Provide the (X, Y) coordinate of the cell's center where the given text is located.  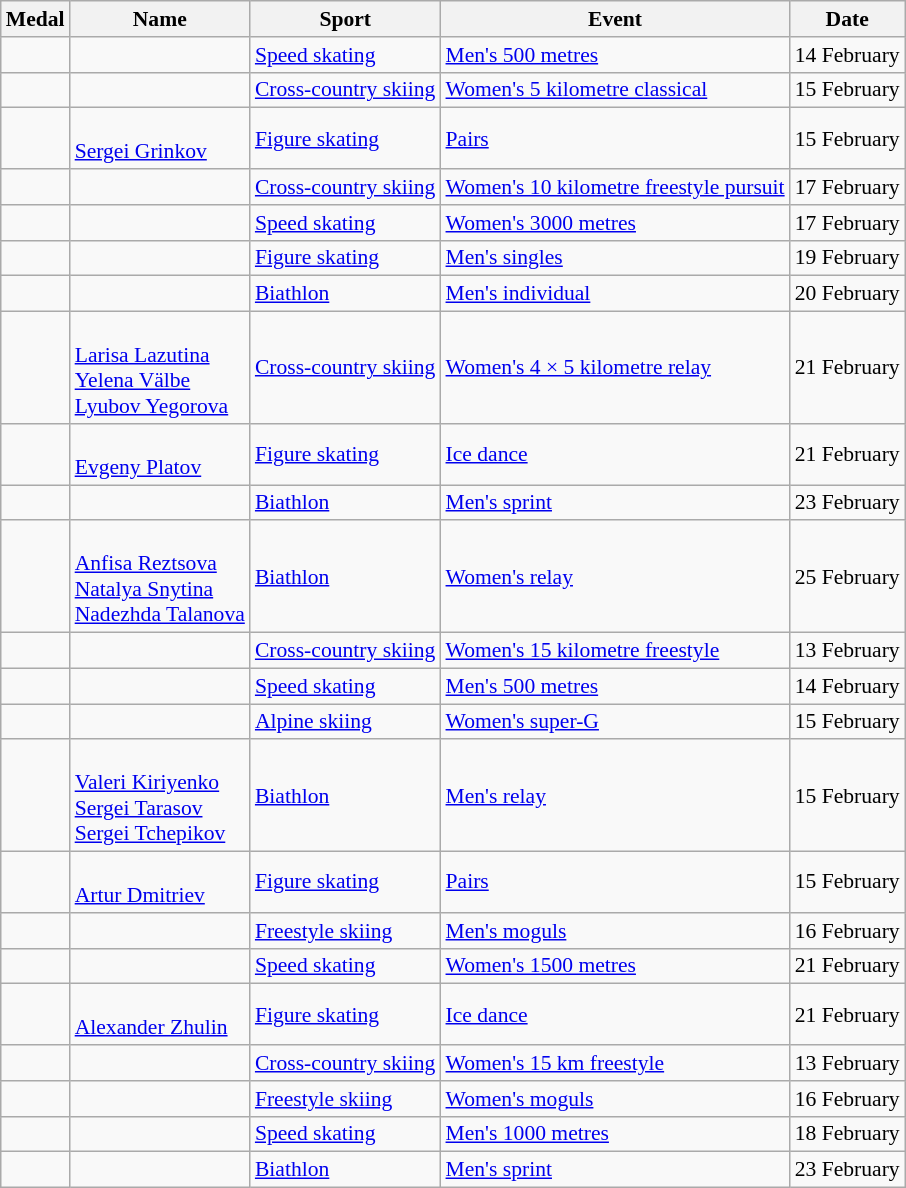
18 February (848, 1134)
Men's relay (614, 796)
Women's moguls (614, 1099)
Men's moguls (614, 931)
Anfisa ReztsovaNatalya SnytinaNadezhda Talanova (160, 577)
Sergei Grinkov (160, 138)
Women's super-G (614, 722)
Women's 10 kilometre freestyle pursuit (614, 187)
Sport (346, 19)
Name (160, 19)
Women's 15 km freestyle (614, 1063)
Artur Dmitriev (160, 882)
Alexander Zhulin (160, 1014)
19 February (848, 258)
Evgeny Platov (160, 454)
25 February (848, 577)
Date (848, 19)
Women's 15 kilometre freestyle (614, 651)
20 February (848, 294)
Women's 3000 metres (614, 223)
Medal (36, 19)
Men's individual (614, 294)
Women's 4 × 5 kilometre relay (614, 368)
Alpine skiing (346, 722)
Men's 1000 metres (614, 1134)
Event (614, 19)
Larisa LazutinaYelena VälbeLyubov Yegorova (160, 368)
Men's singles (614, 258)
Women's 5 kilometre classical (614, 90)
Women's relay (614, 577)
Women's 1500 metres (614, 966)
Valeri KiriyenkoSergei TarasovSergei Tchepikov (160, 796)
